From the cell containing the given text, extract its center point as [x, y] coordinate. 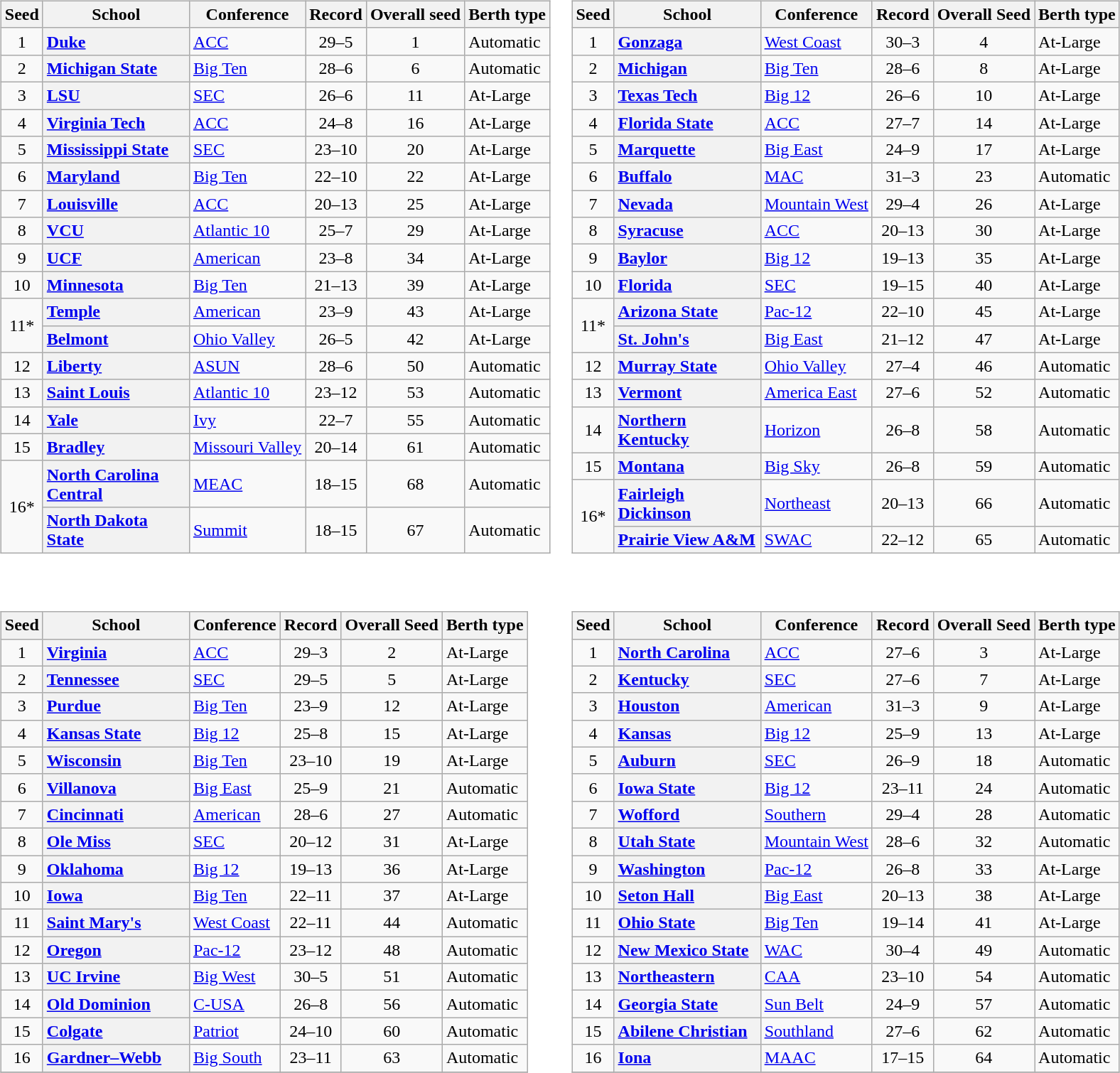
Gardner–Webb [116, 1058]
36 [392, 869]
Virginia [116, 652]
Michigan State [116, 68]
MAC [816, 177]
Oklahoma [116, 869]
Baylor [687, 258]
Iona [687, 1058]
30–5 [311, 977]
Purdue [116, 706]
Northeastern [687, 977]
Iowa [116, 896]
18 [984, 760]
43 [415, 312]
68 [415, 483]
57 [984, 1004]
Southland [816, 1031]
25 [415, 204]
52 [984, 393]
Yale [116, 420]
46 [984, 366]
Summit [247, 530]
Georgia State [687, 1004]
Saint Louis [116, 393]
27–7 [903, 123]
Gonzaga [687, 41]
Virginia Tech [116, 123]
38 [984, 896]
20–12 [311, 841]
25–8 [311, 733]
Big South [235, 1058]
Auburn [687, 760]
39 [415, 285]
30 [984, 231]
56 [392, 1004]
Arizona State [687, 312]
Ole Miss [116, 841]
Montana [687, 466]
Maryland [116, 177]
Florida [687, 285]
21 [392, 787]
UC Irvine [116, 977]
Liberty [116, 366]
19–14 [903, 923]
48 [392, 950]
North Carolina [687, 652]
66 [984, 503]
17 [984, 150]
Texas Tech [687, 95]
Mississippi State [116, 150]
Wisconsin [116, 760]
59 [984, 466]
26 [984, 204]
26–9 [903, 760]
Iowa State [687, 787]
27 [392, 814]
62 [984, 1031]
VCU [116, 231]
24–10 [311, 1031]
Bradley [116, 447]
Utah State [687, 841]
Vermont [687, 393]
Northern Kentucky [687, 429]
New Mexico State [687, 950]
30–4 [903, 950]
67 [415, 530]
Louisville [116, 204]
Southern [816, 814]
28 [984, 814]
Big West [235, 977]
Nevada [687, 204]
MEAC [247, 483]
Oregon [116, 950]
27–4 [903, 366]
33 [984, 869]
32 [984, 841]
34 [415, 258]
Buffalo [687, 177]
20 [415, 150]
Temple [116, 312]
51 [392, 977]
Wofford [687, 814]
63 [392, 1058]
25–7 [336, 231]
64 [984, 1058]
Cincinnati [116, 814]
Ohio State [687, 923]
Belmont [116, 339]
Patriot [235, 1031]
29–3 [311, 652]
61 [415, 447]
CAA [816, 977]
Missouri Valley [247, 447]
Fairleigh Dickinson [687, 503]
Minnesota [116, 285]
Colgate [116, 1031]
19–15 [903, 285]
21–13 [336, 285]
21–12 [903, 339]
37 [392, 896]
Kentucky [687, 679]
Villanova [116, 787]
Tennessee [116, 679]
49 [984, 950]
23 [984, 177]
58 [984, 429]
54 [984, 977]
50 [415, 366]
17–15 [903, 1058]
44 [392, 923]
22–7 [336, 420]
Kansas [687, 733]
Saint Mary's [116, 923]
24 [984, 787]
30–3 [903, 41]
29 [415, 231]
Florida State [687, 123]
42 [415, 339]
North Dakota State [116, 530]
C-USA [235, 1004]
Michigan [687, 68]
Ivy [247, 420]
Prairie View A&M [687, 539]
47 [984, 339]
Sun Belt [816, 1004]
22 [415, 177]
65 [984, 539]
WAC [816, 950]
Marquette [687, 150]
Old Dominion [116, 1004]
LSU [116, 95]
35 [984, 258]
Overall seed [415, 14]
22–12 [903, 539]
41 [984, 923]
SWAC [816, 539]
24–8 [336, 123]
UCF [116, 258]
31 [392, 841]
45 [984, 312]
MAAC [816, 1058]
Big Sky [816, 466]
Northeast [816, 503]
Duke [116, 41]
60 [392, 1031]
North Carolina Central [116, 483]
55 [415, 420]
Abilene Christian [687, 1031]
23–8 [336, 258]
20–14 [336, 447]
Horizon [816, 429]
Seton Hall [687, 896]
40 [984, 285]
Washington [687, 869]
53 [415, 393]
19 [392, 760]
ASUN [247, 366]
26–5 [336, 339]
Murray State [687, 366]
St. John's [687, 339]
Syracuse [687, 231]
Houston [687, 706]
America East [816, 393]
Kansas State [116, 733]
